Find where the given text appears and provide that cell's center as [x, y] coordinate. 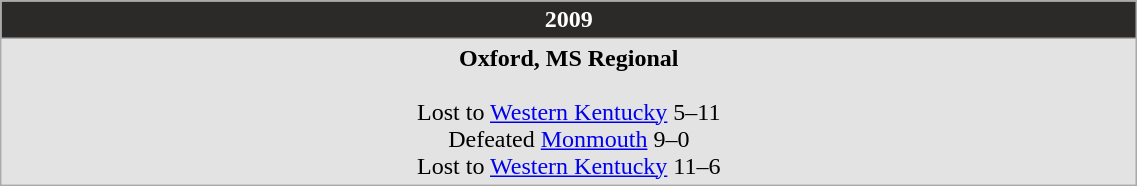
2009 [569, 20]
Oxford, MS RegionalLost to Western Kentucky 5–11 Defeated Monmouth 9–0 Lost to Western Kentucky 11–6 [569, 112]
